From the cell containing the given text, extract its center point as (x, y) coordinate. 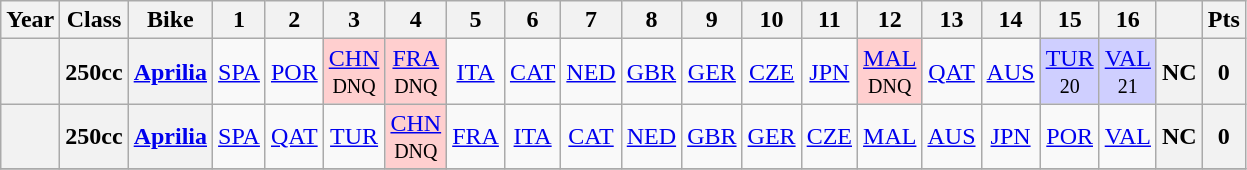
11 (829, 20)
16 (1128, 20)
FRADNQ (416, 72)
15 (1070, 20)
Pts (1224, 20)
2 (294, 20)
10 (772, 20)
TUR (354, 136)
MAL (890, 136)
3 (354, 20)
TUR20 (1070, 72)
6 (532, 20)
FRA (476, 136)
VAL21 (1128, 72)
4 (416, 20)
12 (890, 20)
14 (1010, 20)
7 (591, 20)
1 (240, 20)
VAL (1128, 136)
9 (712, 20)
Bike (170, 20)
8 (651, 20)
Class (94, 20)
Year (30, 20)
13 (952, 20)
MALDNQ (890, 72)
5 (476, 20)
